Return the (X, Y) coordinate for the center point of the cell that contains the specified text.  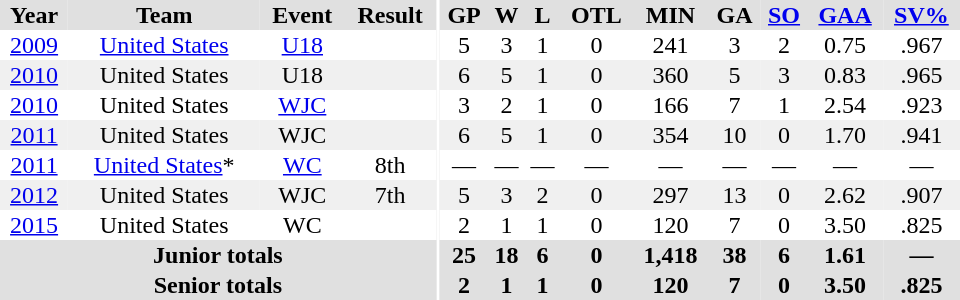
2.62 (844, 195)
OTL (597, 15)
2015 (34, 225)
SO (784, 15)
.967 (922, 45)
0.83 (844, 75)
MIN (670, 15)
Year (34, 15)
Junior totals (218, 255)
13 (735, 195)
United States* (164, 165)
18 (506, 255)
GAA (844, 15)
354 (670, 135)
2.54 (844, 105)
Result (390, 15)
1.61 (844, 255)
7th (390, 195)
L (542, 15)
2012 (34, 195)
8th (390, 165)
.907 (922, 195)
297 (670, 195)
W (506, 15)
GA (735, 15)
10 (735, 135)
1.70 (844, 135)
.941 (922, 135)
38 (735, 255)
Event (302, 15)
Team (164, 15)
0.75 (844, 45)
241 (670, 45)
1,418 (670, 255)
.965 (922, 75)
166 (670, 105)
2009 (34, 45)
.923 (922, 105)
Senior totals (218, 285)
GP (464, 15)
SV% (922, 15)
360 (670, 75)
25 (464, 255)
